Output the (X, Y) coordinate of the center of the cell containing the given text.  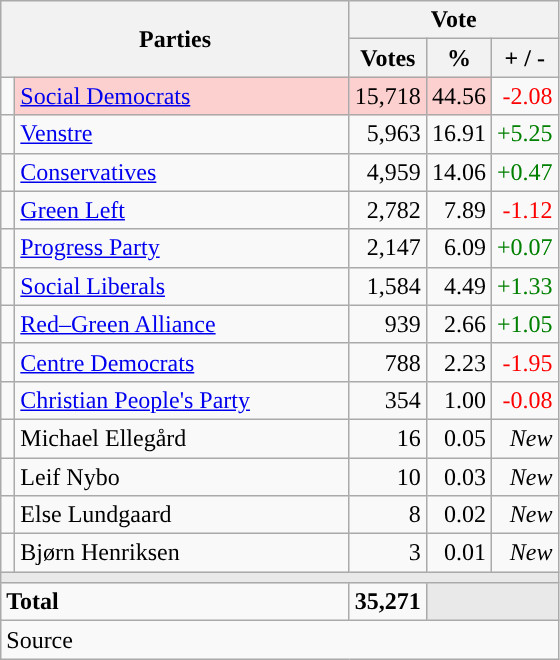
+1.33 (524, 286)
0.02 (458, 515)
Social Democrats (182, 96)
Vote (454, 20)
939 (388, 324)
788 (388, 362)
16 (388, 438)
Christian People's Party (182, 400)
-0.08 (524, 400)
-2.08 (524, 96)
2.66 (458, 324)
+ / - (524, 58)
4.49 (458, 286)
0.03 (458, 477)
6.09 (458, 248)
Progress Party (182, 248)
5,963 (388, 134)
8 (388, 515)
1,584 (388, 286)
Total (176, 602)
7.89 (458, 210)
35,271 (388, 602)
Bjørn Henriksen (182, 553)
Centre Democrats (182, 362)
10 (388, 477)
Leif Nybo (182, 477)
3 (388, 553)
Conservatives (182, 172)
+0.47 (524, 172)
14.06 (458, 172)
0.05 (458, 438)
2,782 (388, 210)
Venstre (182, 134)
15,718 (388, 96)
-1.95 (524, 362)
+1.05 (524, 324)
4,959 (388, 172)
+5.25 (524, 134)
2,147 (388, 248)
2.23 (458, 362)
-1.12 (524, 210)
16.91 (458, 134)
Michael Ellegård (182, 438)
0.01 (458, 553)
Social Liberals (182, 286)
Green Left (182, 210)
% (458, 58)
+0.07 (524, 248)
1.00 (458, 400)
Parties (176, 39)
Source (280, 640)
Votes (388, 58)
44.56 (458, 96)
Red–Green Alliance (182, 324)
354 (388, 400)
Else Lundgaard (182, 515)
